Find where the given text appears and provide that cell's center as [X, Y] coordinate. 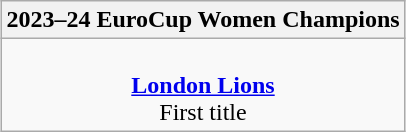
2023–24 EuroCup Women Champions [203, 20]
London LionsFirst title [203, 85]
